Scan for the cell matching the given text and deliver its [X, Y] coordinate at center. 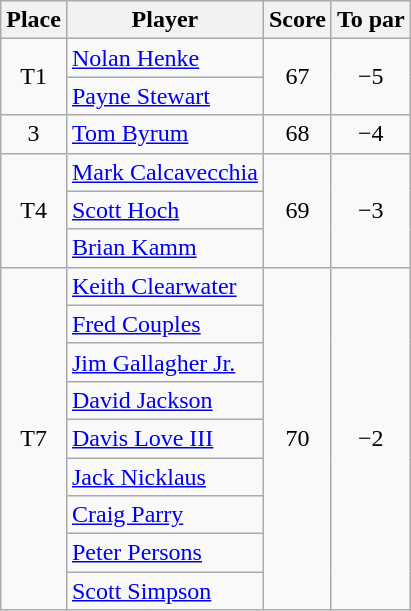
Jim Gallagher Jr. [164, 362]
69 [297, 210]
David Jackson [164, 400]
67 [297, 77]
T1 [34, 77]
Payne Stewart [164, 96]
To par [370, 20]
Mark Calcavecchia [164, 172]
Scott Simpson [164, 591]
Peter Persons [164, 553]
Fred Couples [164, 324]
Tom Byrum [164, 134]
−5 [370, 77]
68 [297, 134]
Nolan Henke [164, 58]
3 [34, 134]
T7 [34, 438]
Davis Love III [164, 438]
−3 [370, 210]
T4 [34, 210]
Scott Hoch [164, 210]
−4 [370, 134]
−2 [370, 438]
70 [297, 438]
Place [34, 20]
Player [164, 20]
Score [297, 20]
Jack Nicklaus [164, 477]
Brian Kamm [164, 248]
Craig Parry [164, 515]
Keith Clearwater [164, 286]
